Find where the given text appears and provide that cell's center as [x, y] coordinate. 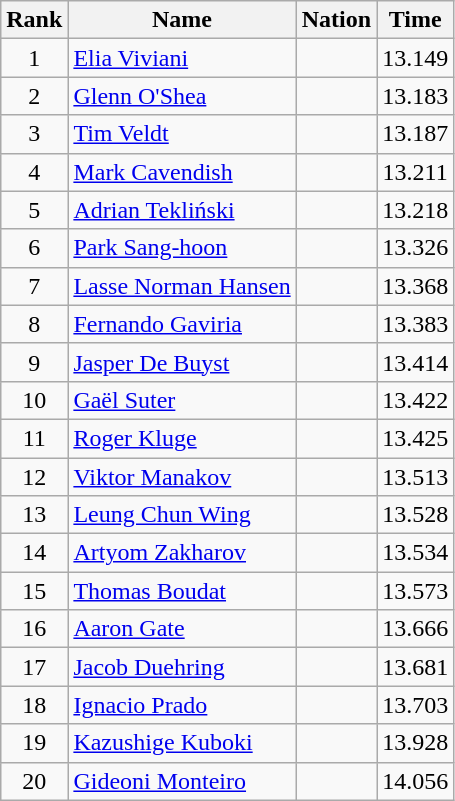
Lasse Norman Hansen [182, 286]
13.528 [416, 515]
8 [34, 324]
Time [416, 20]
13.383 [416, 324]
13.183 [416, 96]
Tim Veldt [182, 134]
Rank [34, 20]
Fernando Gaviria [182, 324]
13.368 [416, 286]
13.928 [416, 743]
2 [34, 96]
Leung Chun Wing [182, 515]
19 [34, 743]
Adrian Tekliński [182, 210]
10 [34, 400]
Jasper De Buyst [182, 362]
Jacob Duehring [182, 667]
13.681 [416, 667]
4 [34, 172]
13.703 [416, 705]
13.414 [416, 362]
Name [182, 20]
13.218 [416, 210]
Artyom Zakharov [182, 553]
13 [34, 515]
14.056 [416, 781]
13.149 [416, 58]
Glenn O'Shea [182, 96]
Elia Viviani [182, 58]
13.211 [416, 172]
Gaël Suter [182, 400]
Thomas Boudat [182, 591]
5 [34, 210]
20 [34, 781]
Aaron Gate [182, 629]
17 [34, 667]
Roger Kluge [182, 438]
3 [34, 134]
Nation [336, 20]
13.422 [416, 400]
13.326 [416, 248]
12 [34, 477]
13.513 [416, 477]
16 [34, 629]
13.187 [416, 134]
Kazushige Kuboki [182, 743]
Mark Cavendish [182, 172]
9 [34, 362]
13.666 [416, 629]
1 [34, 58]
7 [34, 286]
6 [34, 248]
11 [34, 438]
Park Sang-hoon [182, 248]
14 [34, 553]
Viktor Manakov [182, 477]
Ignacio Prado [182, 705]
13.534 [416, 553]
13.425 [416, 438]
18 [34, 705]
Gideoni Monteiro [182, 781]
15 [34, 591]
13.573 [416, 591]
